Pinpoint the cell where the given text exists, returning its (x, y) midpoint coordinate. 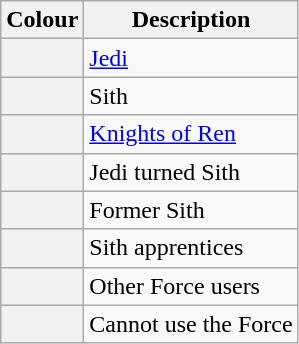
Knights of Ren (191, 134)
Colour (42, 20)
Former Sith (191, 210)
Cannot use the Force (191, 324)
Jedi (191, 58)
Jedi turned Sith (191, 172)
Other Force users (191, 286)
Sith (191, 96)
Sith apprentices (191, 248)
Description (191, 20)
